From the cell containing the given text, extract its center point as (x, y) coordinate. 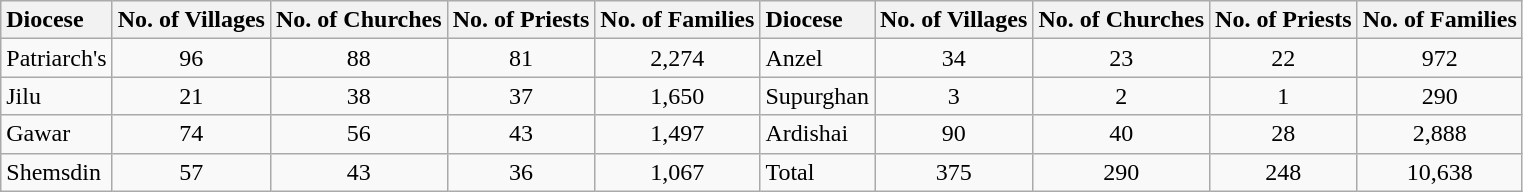
Shemsdin (56, 172)
248 (1284, 172)
1 (1284, 96)
1,497 (678, 134)
34 (953, 58)
37 (521, 96)
Gawar (56, 134)
88 (358, 58)
Ardishai (818, 134)
2,274 (678, 58)
1,067 (678, 172)
36 (521, 172)
28 (1284, 134)
38 (358, 96)
Supurghan (818, 96)
96 (191, 58)
57 (191, 172)
Anzel (818, 58)
81 (521, 58)
2 (1122, 96)
21 (191, 96)
74 (191, 134)
23 (1122, 58)
22 (1284, 58)
3 (953, 96)
90 (953, 134)
56 (358, 134)
375 (953, 172)
1,650 (678, 96)
Jilu (56, 96)
40 (1122, 134)
Patriarch's (56, 58)
Total (818, 172)
2,888 (1440, 134)
972 (1440, 58)
10,638 (1440, 172)
